For the text-containing cell, return its midpoint in [x, y] coordinate format. 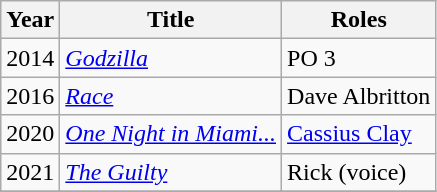
The Guilty [171, 172]
Title [171, 20]
Year [30, 20]
2016 [30, 96]
Rick (voice) [359, 172]
Godzilla [171, 58]
Dave Albritton [359, 96]
PO 3 [359, 58]
Cassius Clay [359, 134]
2021 [30, 172]
One Night in Miami... [171, 134]
2020 [30, 134]
Roles [359, 20]
Race [171, 96]
2014 [30, 58]
